Detect which cell encompasses the target text, then output its (X, Y) center coordinate. 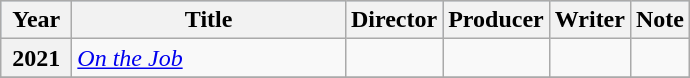
Writer (590, 20)
Title (209, 20)
Year (36, 20)
Producer (496, 20)
2021 (36, 58)
Director (394, 20)
Note (660, 20)
On the Job (209, 58)
